Capture the cell that displays the provided text and extract its [X, Y] central coordinate. 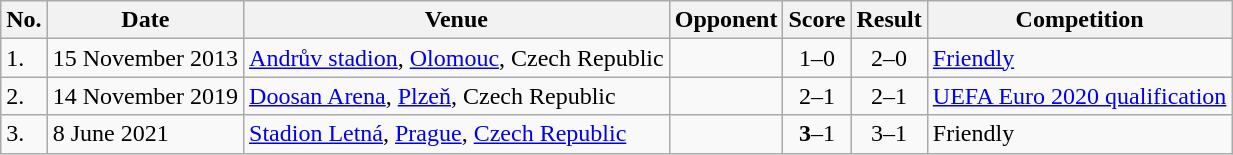
1. [24, 58]
Date [145, 20]
15 November 2013 [145, 58]
8 June 2021 [145, 134]
Result [889, 20]
2–0 [889, 58]
Score [817, 20]
1–0 [817, 58]
Doosan Arena, Plzeň, Czech Republic [457, 96]
Stadion Letná, Prague, Czech Republic [457, 134]
Opponent [726, 20]
3. [24, 134]
14 November 2019 [145, 96]
Venue [457, 20]
Competition [1080, 20]
Andrův stadion, Olomouc, Czech Republic [457, 58]
No. [24, 20]
2. [24, 96]
UEFA Euro 2020 qualification [1080, 96]
